Provide the (x, y) coordinate of the cell's center where the given text is located.  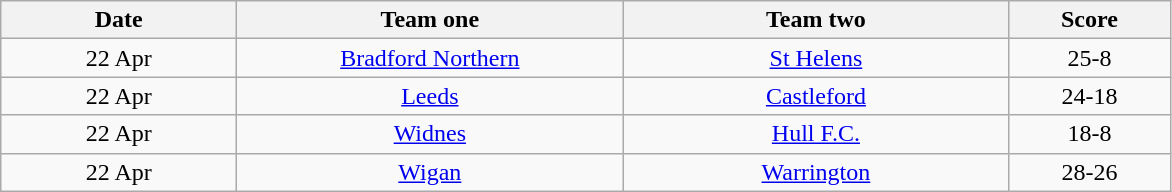
28-26 (1090, 172)
Hull F.C. (816, 134)
Team one (430, 20)
Widnes (430, 134)
Leeds (430, 96)
25-8 (1090, 58)
18-8 (1090, 134)
Date (119, 20)
Wigan (430, 172)
24-18 (1090, 96)
St Helens (816, 58)
Warrington (816, 172)
Bradford Northern (430, 58)
Castleford (816, 96)
Score (1090, 20)
Team two (816, 20)
